From the cell containing the given text, extract its center point as (X, Y) coordinate. 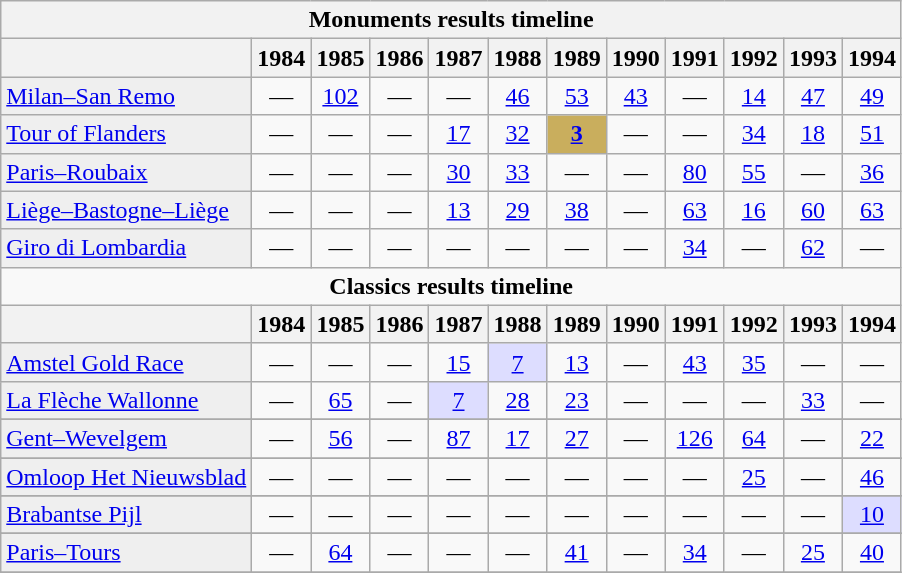
18 (812, 134)
53 (576, 96)
60 (812, 210)
27 (576, 438)
62 (812, 248)
38 (576, 210)
41 (576, 553)
Omloop Het Nieuwsblad (126, 477)
Amstel Gold Race (126, 362)
32 (518, 134)
15 (458, 362)
56 (340, 438)
10 (872, 515)
Paris–Tours (126, 553)
28 (518, 400)
55 (754, 172)
14 (754, 96)
51 (872, 134)
23 (576, 400)
Brabantse Pijl (126, 515)
Giro di Lombardia (126, 248)
Liège–Bastogne–Liège (126, 210)
102 (340, 96)
49 (872, 96)
Gent–Wevelgem (126, 438)
30 (458, 172)
126 (694, 438)
22 (872, 438)
65 (340, 400)
80 (694, 172)
Paris–Roubaix (126, 172)
36 (872, 172)
Classics results timeline (452, 286)
Monuments results timeline (452, 20)
35 (754, 362)
40 (872, 553)
Milan–San Remo (126, 96)
47 (812, 96)
87 (458, 438)
16 (754, 210)
3 (576, 134)
La Flèche Wallonne (126, 400)
29 (518, 210)
Tour of Flanders (126, 134)
